Provide the [x, y] coordinate of the cell's center where the given text is located.  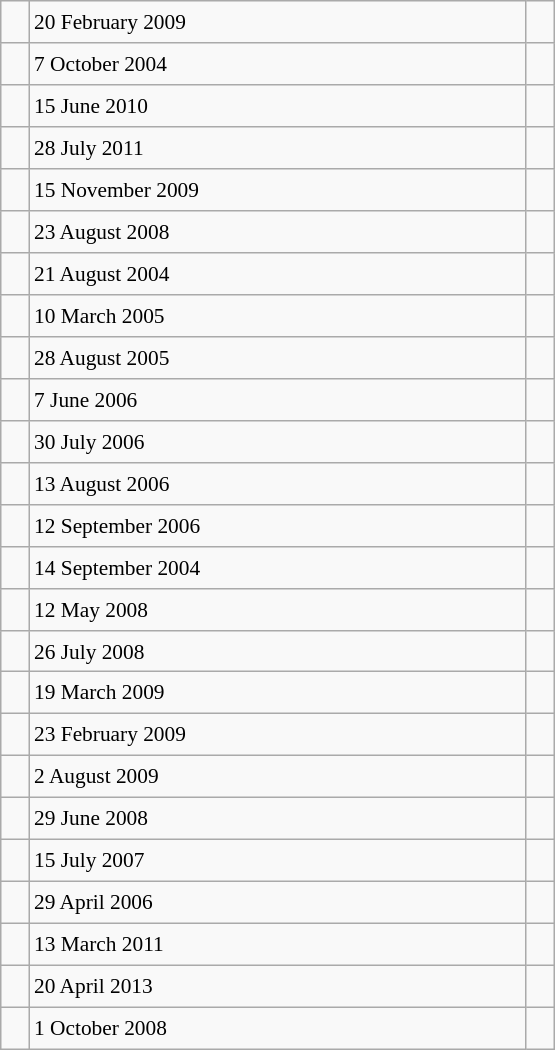
28 July 2011 [278, 148]
23 February 2009 [278, 735]
30 July 2006 [278, 441]
15 June 2010 [278, 106]
14 September 2004 [278, 567]
20 April 2013 [278, 986]
26 July 2008 [278, 651]
15 July 2007 [278, 861]
7 October 2004 [278, 64]
1 October 2008 [278, 1028]
13 March 2011 [278, 945]
20 February 2009 [278, 22]
28 August 2005 [278, 358]
13 August 2006 [278, 483]
15 November 2009 [278, 190]
7 June 2006 [278, 399]
2 August 2009 [278, 777]
29 April 2006 [278, 903]
29 June 2008 [278, 819]
23 August 2008 [278, 232]
21 August 2004 [278, 274]
19 March 2009 [278, 693]
10 March 2005 [278, 316]
12 May 2008 [278, 609]
12 September 2006 [278, 525]
